From the cell containing the given text, extract its center point as (x, y) coordinate. 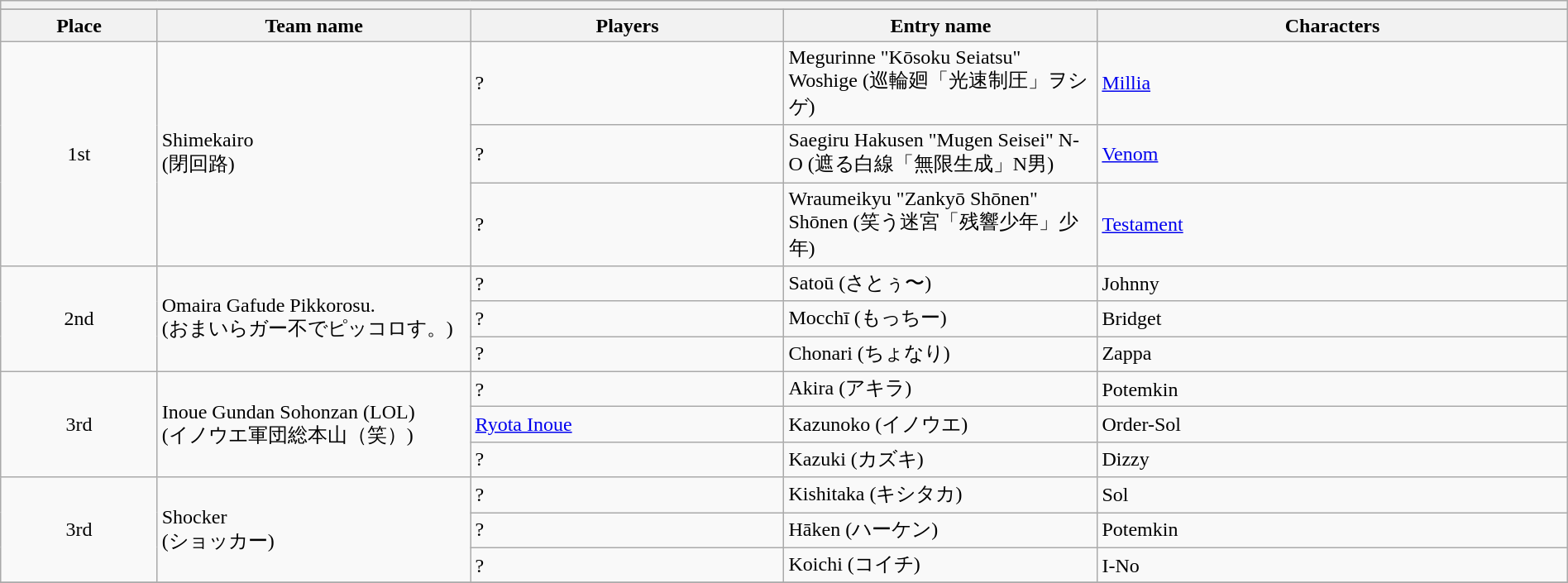
Shimekairo(閉回路) (314, 154)
Akira (アキラ) (941, 389)
Omaira Gafude Pikkorosu.(おまいらガー不でピッコロす。) (314, 319)
Order-Sol (1332, 425)
Team name (314, 26)
Kazunoko (イノウエ) (941, 425)
Sol (1332, 495)
Koichi (コイチ) (941, 566)
1st (79, 154)
Mocchī (もっちー) (941, 319)
Ryota Inoue (627, 425)
Johnny (1332, 284)
Kishitaka (キシタカ) (941, 495)
Entry name (941, 26)
Chonari (ちょなり) (941, 354)
2nd (79, 319)
Bridget (1332, 319)
Dizzy (1332, 460)
Megurinne "Kōsoku Seiatsu" Woshige (巡輪廻「光速制圧」ヲシゲ) (941, 83)
Saegiru Hakusen "Mugen Seisei" N-O (遮る白線「無限生成」N男) (941, 154)
Wraumeikyu "Zankyō Shōnen" Shōnen (笑う迷宮「残響少年」少年) (941, 223)
Place (79, 26)
Satoū (さとぅ〜) (941, 284)
Characters (1332, 26)
Kazuki (カズキ) (941, 460)
Inoue Gundan Sohonzan (LOL)(イノウエ軍団総本山（笑）) (314, 424)
Zappa (1332, 354)
Testament (1332, 223)
Venom (1332, 154)
Players (627, 26)
Hāken (ハーケン) (941, 531)
I-No (1332, 566)
Shocker(ショッカー) (314, 530)
Millia (1332, 83)
